Output the (X, Y) coordinate of the center of the cell containing the given text.  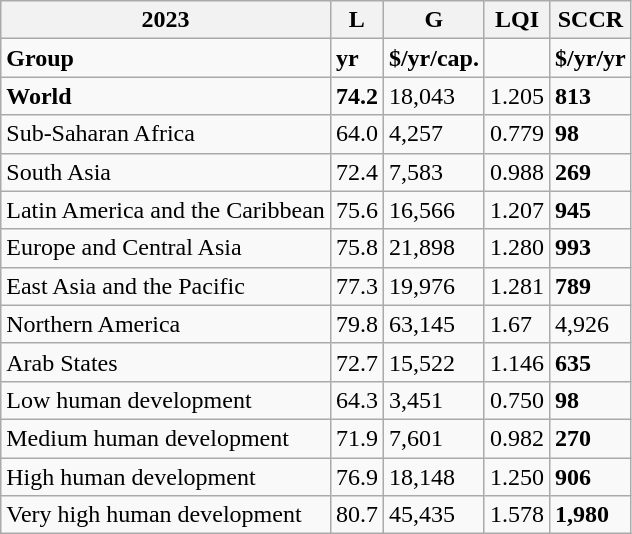
Group (166, 58)
yr (356, 58)
1.205 (516, 96)
1.67 (516, 324)
76.9 (356, 477)
Medium human development (166, 438)
15,522 (434, 362)
789 (591, 286)
1.578 (516, 515)
270 (591, 438)
7,601 (434, 438)
18,148 (434, 477)
World (166, 96)
1.280 (516, 248)
19,976 (434, 286)
79.8 (356, 324)
21,898 (434, 248)
945 (591, 210)
269 (591, 172)
1.146 (516, 362)
L (356, 20)
Low human development (166, 400)
SCCR (591, 20)
7,583 (434, 172)
0.988 (516, 172)
1.250 (516, 477)
East Asia and the Pacific (166, 286)
0.779 (516, 134)
3,451 (434, 400)
16,566 (434, 210)
75.6 (356, 210)
64.3 (356, 400)
Very high human development (166, 515)
1,980 (591, 515)
80.7 (356, 515)
72.4 (356, 172)
Arab States (166, 362)
4,257 (434, 134)
0.750 (516, 400)
1.281 (516, 286)
$/yr/yr (591, 58)
77.3 (356, 286)
813 (591, 96)
45,435 (434, 515)
1.207 (516, 210)
993 (591, 248)
74.2 (356, 96)
75.8 (356, 248)
906 (591, 477)
Latin America and the Caribbean (166, 210)
18,043 (434, 96)
635 (591, 362)
71.9 (356, 438)
63,145 (434, 324)
72.7 (356, 362)
4,926 (591, 324)
High human development (166, 477)
0.982 (516, 438)
G (434, 20)
64.0 (356, 134)
Europe and Central Asia (166, 248)
$/yr/cap. (434, 58)
2023 (166, 20)
South Asia (166, 172)
Northern America (166, 324)
LQI (516, 20)
Sub-Saharan Africa (166, 134)
